Extract the [x, y] coordinate from the center of the cell holding the provided text.  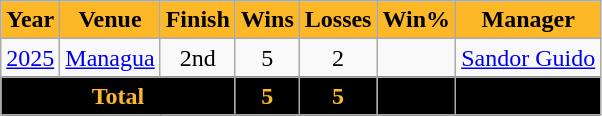
Manager [528, 20]
Sandor Guido [528, 58]
Losses [338, 20]
Win% [416, 20]
Managua [110, 58]
Venue [110, 20]
2nd [198, 58]
Wins [267, 20]
Finish [198, 20]
Year [30, 20]
2 [338, 58]
2025 [30, 58]
Total [118, 96]
